Output the [X, Y] coordinate of the center of the cell containing the given text.  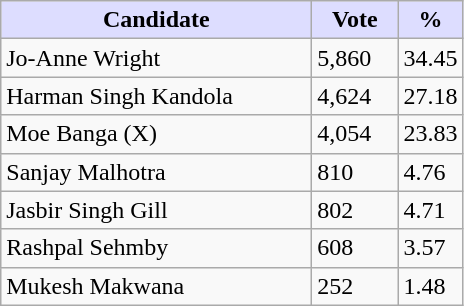
Mukesh Makwana [156, 286]
Sanjay Malhotra [156, 172]
1.48 [430, 286]
Vote [355, 20]
27.18 [430, 96]
810 [355, 172]
3.57 [430, 248]
608 [355, 248]
4.71 [430, 210]
Jasbir Singh Gill [156, 210]
Moe Banga (X) [156, 134]
5,860 [355, 58]
252 [355, 286]
% [430, 20]
23.83 [430, 134]
34.45 [430, 58]
Candidate [156, 20]
802 [355, 210]
Jo-Anne Wright [156, 58]
Rashpal Sehmby [156, 248]
Harman Singh Kandola [156, 96]
4,624 [355, 96]
4,054 [355, 134]
4.76 [430, 172]
